Determine the [x, y] coordinate at the center of the cell enclosing the given text.  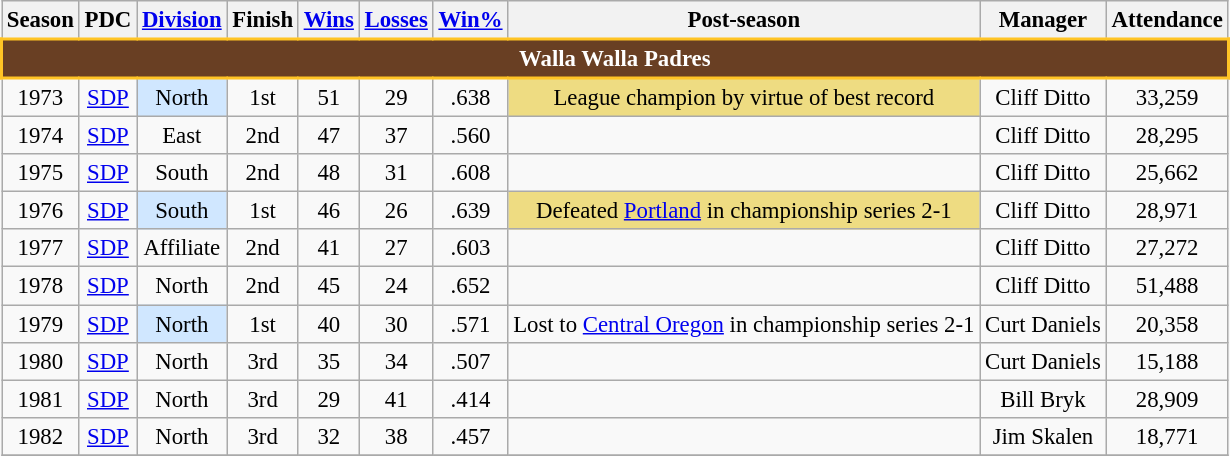
PDC [108, 20]
.638 [470, 97]
Affiliate [182, 249]
Attendance [1167, 20]
Post-season [744, 20]
.571 [470, 324]
Losses [396, 20]
.652 [470, 286]
1974 [41, 136]
Jim Skalen [1043, 436]
48 [328, 173]
Season [41, 20]
.603 [470, 249]
37 [396, 136]
1978 [41, 286]
1980 [41, 361]
1977 [41, 249]
1979 [41, 324]
.457 [470, 436]
1975 [41, 173]
33,259 [1167, 97]
Win% [470, 20]
28,909 [1167, 399]
25,662 [1167, 173]
1976 [41, 211]
24 [396, 286]
46 [328, 211]
32 [328, 436]
38 [396, 436]
1981 [41, 399]
Lost to Central Oregon in championship series 2-1 [744, 324]
.560 [470, 136]
.414 [470, 399]
Wins [328, 20]
Walla Walla Padres [616, 58]
.507 [470, 361]
34 [396, 361]
30 [396, 324]
51,488 [1167, 286]
Manager [1043, 20]
Defeated Portland in championship series 2-1 [744, 211]
31 [396, 173]
35 [328, 361]
28,295 [1167, 136]
26 [396, 211]
Finish [262, 20]
18,771 [1167, 436]
.608 [470, 173]
1982 [41, 436]
Bill Bryk [1043, 399]
.639 [470, 211]
47 [328, 136]
15,188 [1167, 361]
45 [328, 286]
East [182, 136]
40 [328, 324]
Division [182, 20]
27,272 [1167, 249]
27 [396, 249]
28,971 [1167, 211]
League champion by virtue of best record [744, 97]
51 [328, 97]
20,358 [1167, 324]
1973 [41, 97]
